Output the [X, Y] coordinate of the center of the cell containing the given text.  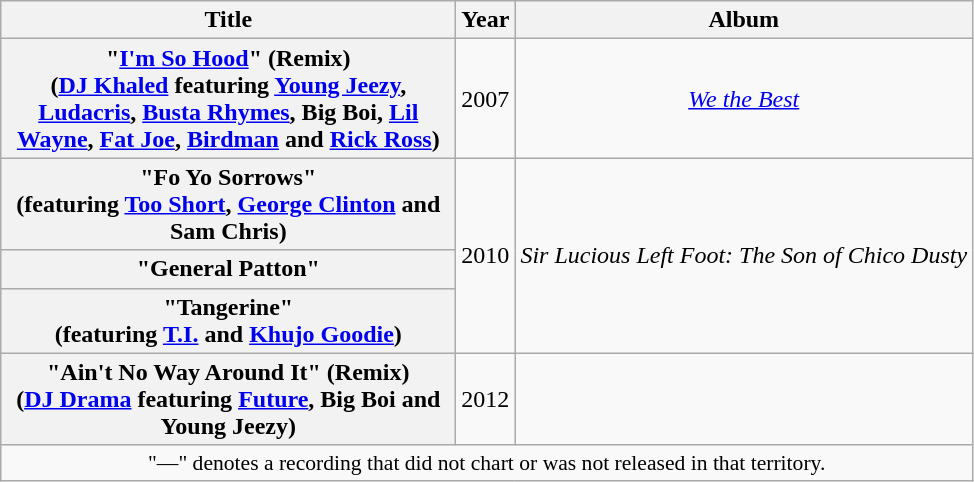
"Ain't No Way Around It" (Remix)(DJ Drama featuring Future, Big Boi and Young Jeezy) [228, 399]
We the Best [744, 98]
Sir Lucious Left Foot: The Son of Chico Dusty [744, 256]
Album [744, 20]
"General Patton" [228, 269]
Title [228, 20]
"Fo Yo Sorrows"(featuring Too Short, George Clinton and Sam Chris) [228, 204]
2012 [486, 399]
2010 [486, 256]
"—" denotes a recording that did not chart or was not released in that territory. [487, 463]
2007 [486, 98]
"Tangerine"(featuring T.I. and Khujo Goodie) [228, 320]
"I'm So Hood" (Remix)(DJ Khaled featuring Young Jeezy, Ludacris, Busta Rhymes, Big Boi, Lil Wayne, Fat Joe, Birdman and Rick Ross) [228, 98]
Year [486, 20]
